Pinpoint the cell where the given text exists, returning its (X, Y) midpoint coordinate. 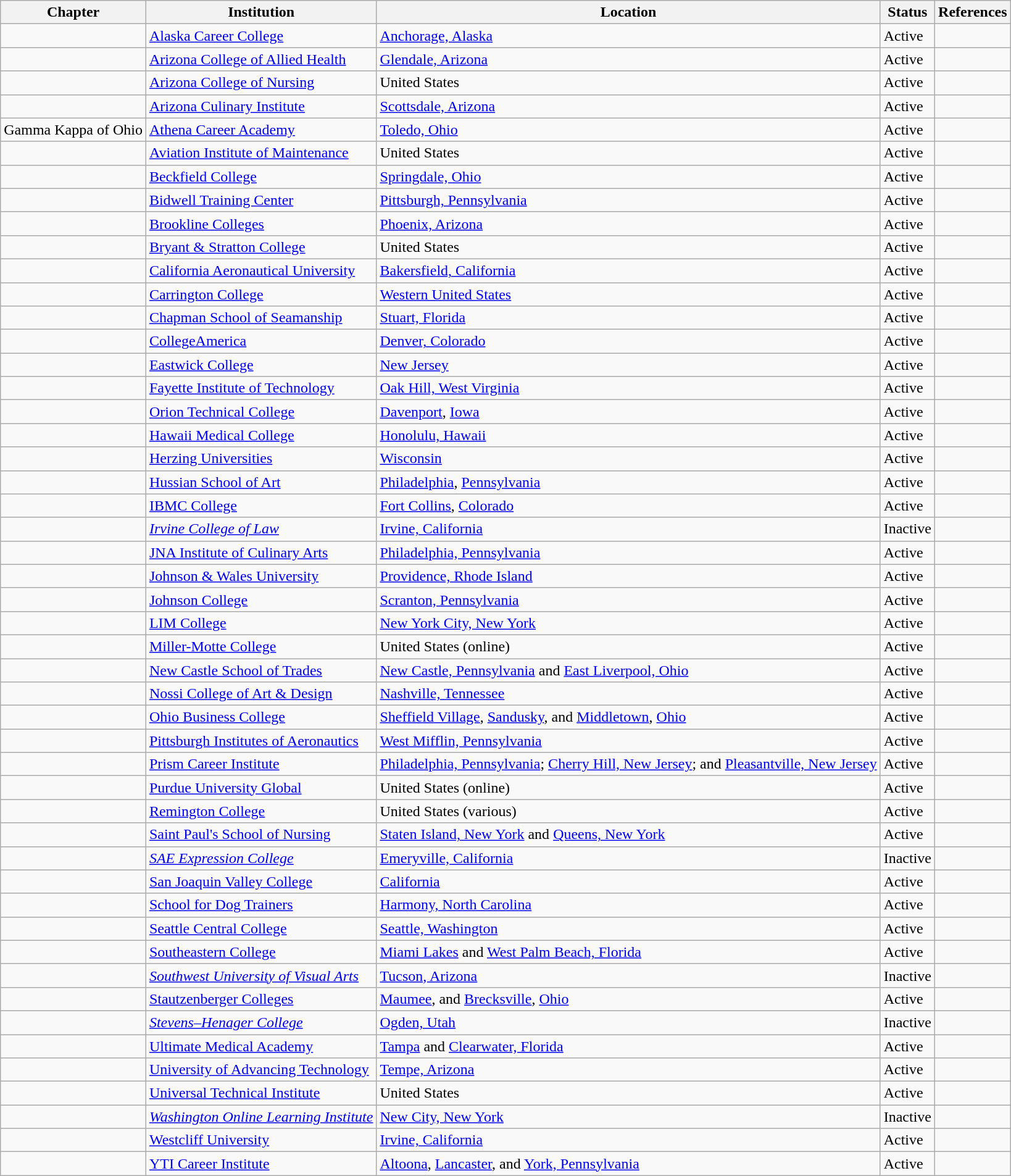
Johnson College (261, 599)
Chapter (73, 12)
Gamma Kappa of Ohio (73, 130)
Staten Island, New York and Queens, New York (628, 835)
San Joaquin Valley College (261, 882)
School for Dog Trainers (261, 905)
Nashville, Tennessee (628, 694)
Carrington College (261, 294)
Miller-Motte College (261, 646)
California Aeronautical University (261, 270)
Phoenix, Arizona (628, 223)
Hussian School of Art (261, 482)
Beckfield College (261, 177)
Arizona Culinary Institute (261, 106)
Pittsburgh, Pennsylvania (628, 200)
Westcliff University (261, 1140)
Remington College (261, 811)
Providence, Rhode Island (628, 576)
Eastwick College (261, 365)
Fayette Institute of Technology (261, 388)
Johnson & Wales University (261, 576)
Prism Career Institute (261, 764)
Stuart, Florida (628, 318)
CollegeAmerica (261, 341)
Arizona College of Allied Health (261, 59)
Ogden, Utah (628, 1022)
Universal Technical Institute (261, 1093)
Scranton, Pennsylvania (628, 599)
Western United States (628, 294)
Davenport, Iowa (628, 412)
Anchorage, Alaska (628, 36)
Bidwell Training Center (261, 200)
Tampa and Clearwater, Florida (628, 1046)
Denver, Colorado (628, 341)
Aviation Institute of Maintenance (261, 153)
Scottsdale, Arizona (628, 106)
New York City, New York (628, 623)
Philadelphia, Pennsylvania; Cherry Hill, New Jersey; and Pleasantville, New Jersey (628, 764)
Washington Online Learning Institute (261, 1117)
Bryant & Stratton College (261, 247)
Tucson, Arizona (628, 975)
New Jersey (628, 365)
Seattle Central College (261, 928)
Herzing Universities (261, 459)
Status (907, 12)
New Castle, Pennsylvania and East Liverpool, Ohio (628, 670)
Arizona College of Nursing (261, 83)
LIM College (261, 623)
References (973, 12)
JNA Institute of Culinary Arts (261, 553)
Bakersfield, California (628, 270)
New City, New York (628, 1117)
United States (various) (628, 811)
California (628, 882)
Seattle, Washington (628, 928)
Saint Paul's School of Nursing (261, 835)
Wisconsin (628, 459)
Honolulu, Hawaii (628, 435)
YTI Career Institute (261, 1164)
Southeastern College (261, 952)
Brookline Colleges (261, 223)
Altoona, Lancaster, and York, Pennsylvania (628, 1164)
Institution (261, 12)
Tempe, Arizona (628, 1070)
Stautzenberger Colleges (261, 999)
Chapman School of Seamanship (261, 318)
Hawaii Medical College (261, 435)
Toledo, Ohio (628, 130)
Springdale, Ohio (628, 177)
Ohio Business College (261, 717)
New Castle School of Trades (261, 670)
Miami Lakes and West Palm Beach, Florida (628, 952)
Harmony, North Carolina (628, 905)
Emeryville, California (628, 858)
Athena Career Academy (261, 130)
Ultimate Medical Academy (261, 1046)
Purdue University Global (261, 788)
Glendale, Arizona (628, 59)
Alaska Career College (261, 36)
Oak Hill, West Virginia (628, 388)
Sheffield Village, Sandusky, and Middletown, Ohio (628, 717)
University of Advancing Technology (261, 1070)
Maumee, and Brecksville, Ohio (628, 999)
West Mifflin, Pennsylvania (628, 741)
Southwest University of Visual Arts (261, 975)
Fort Collins, Colorado (628, 506)
Orion Technical College (261, 412)
Stevens–Henager College (261, 1022)
IBMC College (261, 506)
Location (628, 12)
Pittsburgh Institutes of Aeronautics (261, 741)
Irvine College of Law (261, 529)
Nossi College of Art & Design (261, 694)
SAE Expression College (261, 858)
